Extract the [x, y] coordinate from the center of the cell holding the provided text.  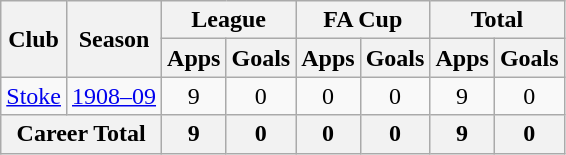
Career Total [82, 134]
Club [34, 39]
League [229, 20]
Season [114, 39]
Total [497, 20]
FA Cup [363, 20]
Stoke [34, 96]
1908–09 [114, 96]
